Output the (X, Y) coordinate of the center of the cell containing the given text.  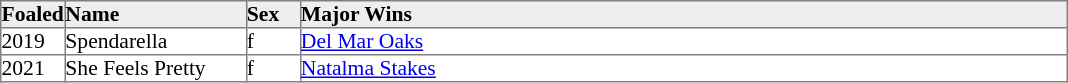
Natalma Stakes (683, 68)
Major Wins (683, 14)
She Feels Pretty (156, 68)
2019 (33, 42)
Sex (273, 14)
2021 (33, 68)
Name (156, 14)
Del Mar Oaks (683, 42)
Foaled (33, 14)
Spendarella (156, 42)
